Return the (x, y) coordinate for the center point of the cell that contains the specified text.  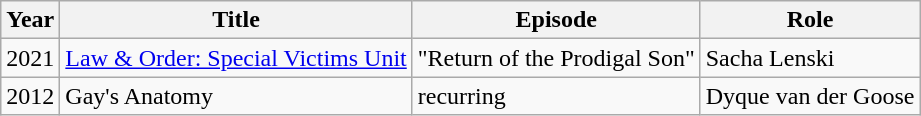
2012 (30, 96)
"Return of the Prodigal Son" (556, 58)
2021 (30, 58)
Year (30, 20)
recurring (556, 96)
Gay's Anatomy (236, 96)
Episode (556, 20)
Role (810, 20)
Dyque van der Goose (810, 96)
Law & Order: Special Victims Unit (236, 58)
Title (236, 20)
Sacha Lenski (810, 58)
